Return the [X, Y] coordinate for the center point of the cell that contains the specified text.  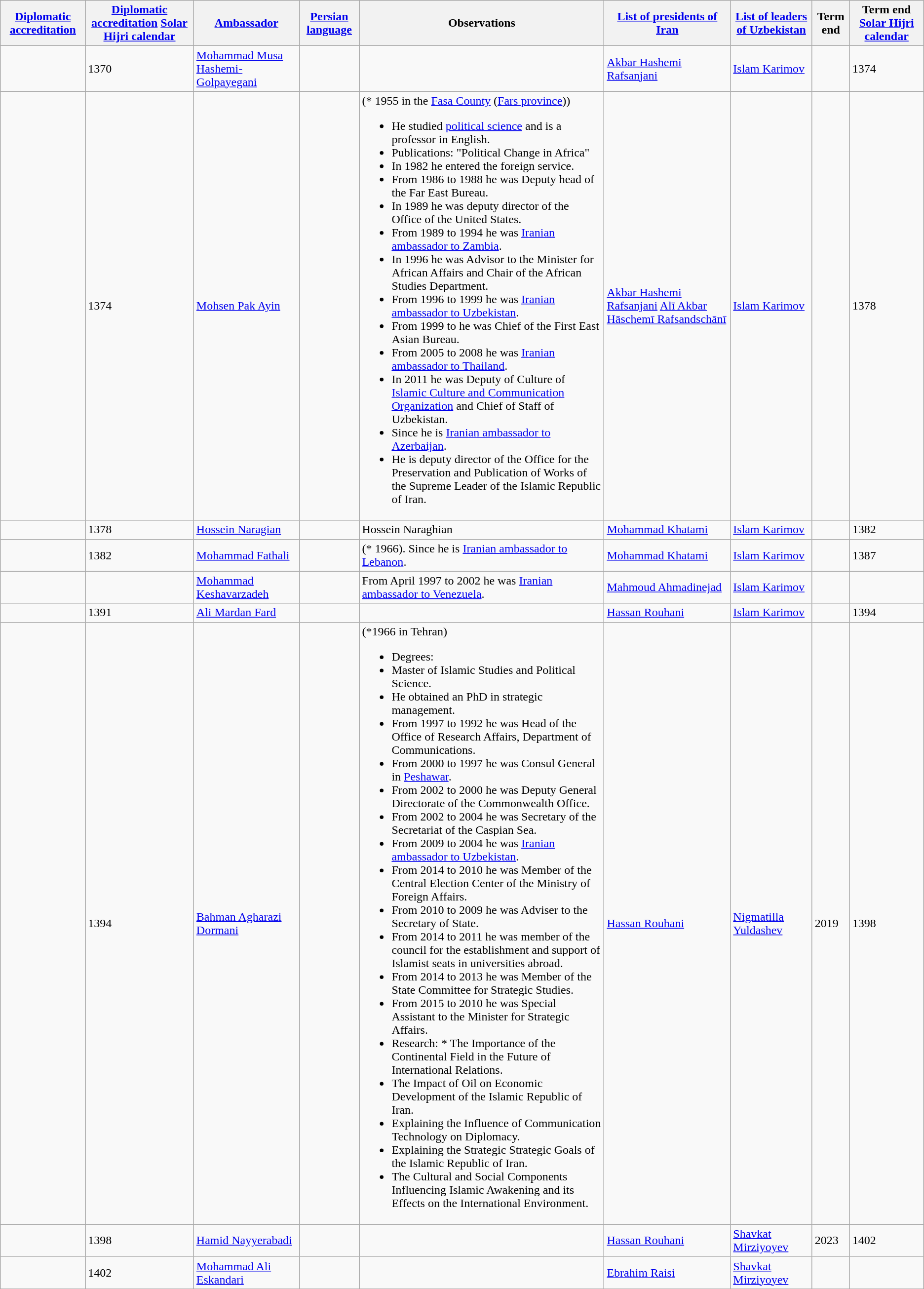
Diplomatic accreditation Solar Hijri calendar [140, 23]
Hamid Nayyerabadi [246, 1240]
1387 [886, 555]
Term end [831, 23]
Mohammad Ali Eskandari [246, 1273]
1391 [140, 613]
Mohammad Musa Hashemi-Golpayegani [246, 69]
2019 [831, 923]
Mohammad Fathali [246, 555]
Hossein Naragian [246, 530]
Nigmatilla Yuldashev [771, 923]
List of leaders of Uzbekistan [771, 23]
Akbar Hashemi Rafsanjani Alī Akbar Hāschemī Rafsandschānī [667, 306]
From April 1997 to 2002 he was Iranian ambassador to Venezuela. [482, 587]
Akbar Hashemi Rafsanjani [667, 69]
Term end Solar Hijri calendar [886, 23]
Mohammad Keshavarzadeh [246, 587]
Mahmoud Ahmadinejad [667, 587]
Diplomatic accreditation [43, 23]
List of presidents of Iran [667, 23]
2023 [831, 1240]
Hossein Naraghian [482, 530]
Mohsen Pak Ayin [246, 306]
1370 [140, 69]
Observations [482, 23]
Ebrahim Raisi [667, 1273]
Bahman Agharazi Dormani [246, 923]
Ambassador [246, 23]
Ali Mardan Fard [246, 613]
Persian language [329, 23]
(* 1966). Since he is Iranian ambassador to Lebanon. [482, 555]
